Extract the [X, Y] coordinate from the center of the cell holding the provided text.  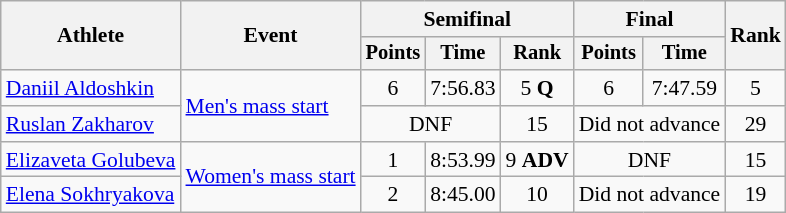
1 [393, 160]
5 Q [538, 88]
29 [756, 124]
Elena Sokhryakova [91, 195]
5 [756, 88]
Event [270, 36]
9 ADV [538, 160]
Women's mass start [270, 178]
Elizaveta Golubeva [91, 160]
7:47.59 [684, 88]
Athlete [91, 36]
2 [393, 195]
Semifinal [468, 19]
Daniil Aldoshkin [91, 88]
8:53.99 [462, 160]
7:56.83 [462, 88]
Final [650, 19]
8:45.00 [462, 195]
19 [756, 195]
Ruslan Zakharov [91, 124]
Men's mass start [270, 106]
10 [538, 195]
